Return the (x, y) coordinate for the center point of the cell that contains the specified text.  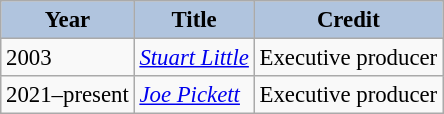
2003 (68, 58)
Credit (348, 20)
Title (194, 20)
2021–present (68, 95)
Year (68, 20)
Joe Pickett (194, 95)
Stuart Little (194, 58)
